Search for the cell housing the specified text and yield its [x, y] center coordinate. 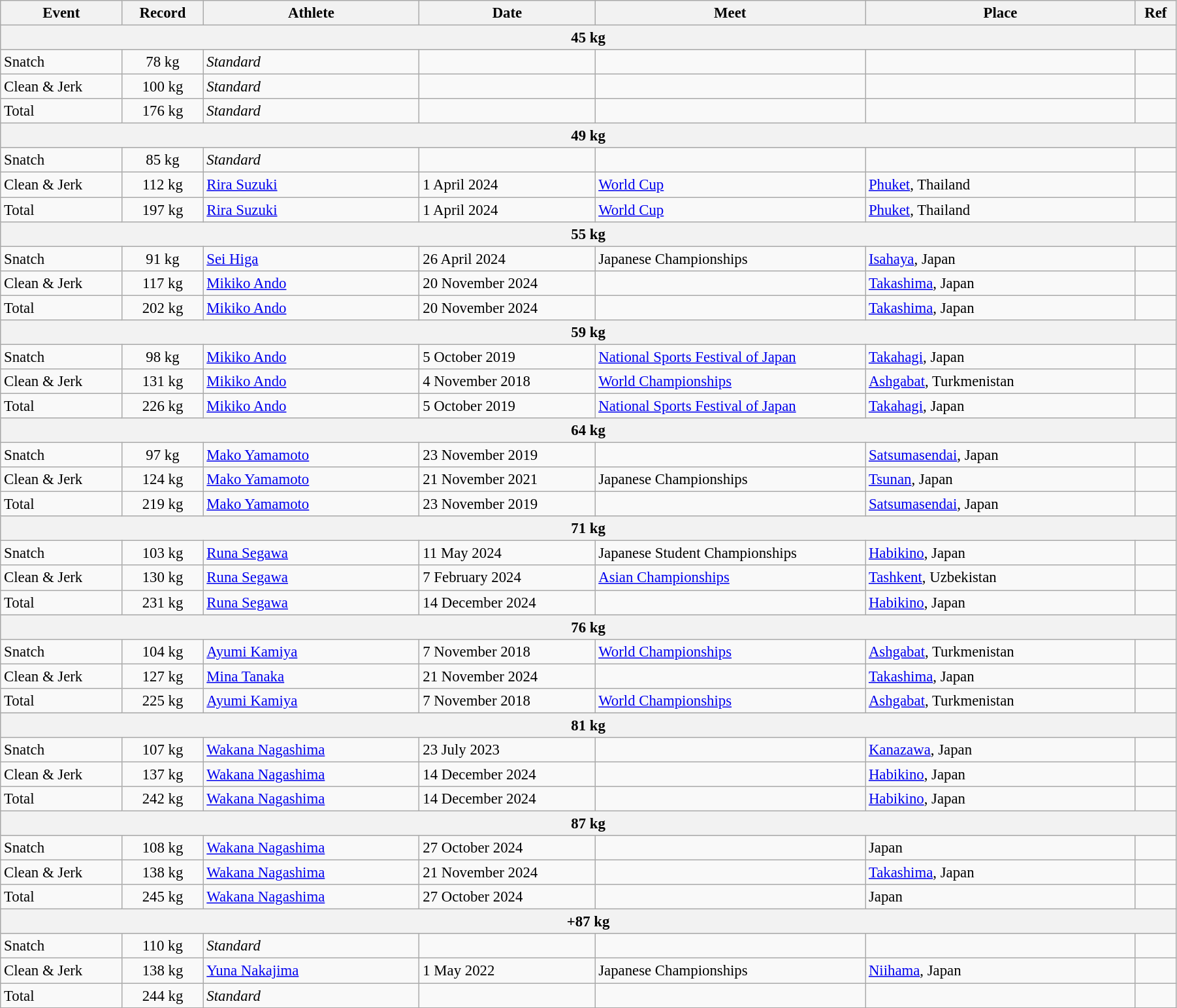
71 kg [588, 528]
244 kg [163, 996]
81 kg [588, 725]
Tashkent, Uzbekistan [1001, 578]
98 kg [163, 357]
117 kg [163, 283]
Meet [730, 13]
176 kg [163, 111]
85 kg [163, 160]
Niihama, Japan [1001, 971]
11 May 2024 [507, 553]
Japanese Student Championships [730, 553]
91 kg [163, 259]
130 kg [163, 578]
Sei Higa [311, 259]
21 November 2021 [507, 480]
124 kg [163, 480]
Tsunan, Japan [1001, 480]
49 kg [588, 136]
107 kg [163, 750]
97 kg [163, 455]
103 kg [163, 553]
242 kg [163, 799]
7 February 2024 [507, 578]
226 kg [163, 406]
131 kg [163, 382]
Isahaya, Japan [1001, 259]
Ref [1155, 13]
Athlete [311, 13]
Date [507, 13]
4 November 2018 [507, 382]
108 kg [163, 848]
Place [1001, 13]
55 kg [588, 234]
76 kg [588, 627]
Kanazawa, Japan [1001, 750]
64 kg [588, 431]
1 May 2022 [507, 971]
Record [163, 13]
Yuna Nakajima [311, 971]
23 July 2023 [507, 750]
112 kg [163, 185]
137 kg [163, 774]
197 kg [163, 210]
Asian Championships [730, 578]
59 kg [588, 333]
225 kg [163, 701]
104 kg [163, 651]
87 kg [588, 824]
Event [61, 13]
Mina Tanaka [311, 676]
45 kg [588, 38]
245 kg [163, 897]
+87 kg [588, 922]
202 kg [163, 308]
26 April 2024 [507, 259]
231 kg [163, 602]
127 kg [163, 676]
219 kg [163, 504]
78 kg [163, 62]
110 kg [163, 947]
100 kg [163, 87]
